Return the [x, y] coordinate for the center point of the cell that contains the specified text.  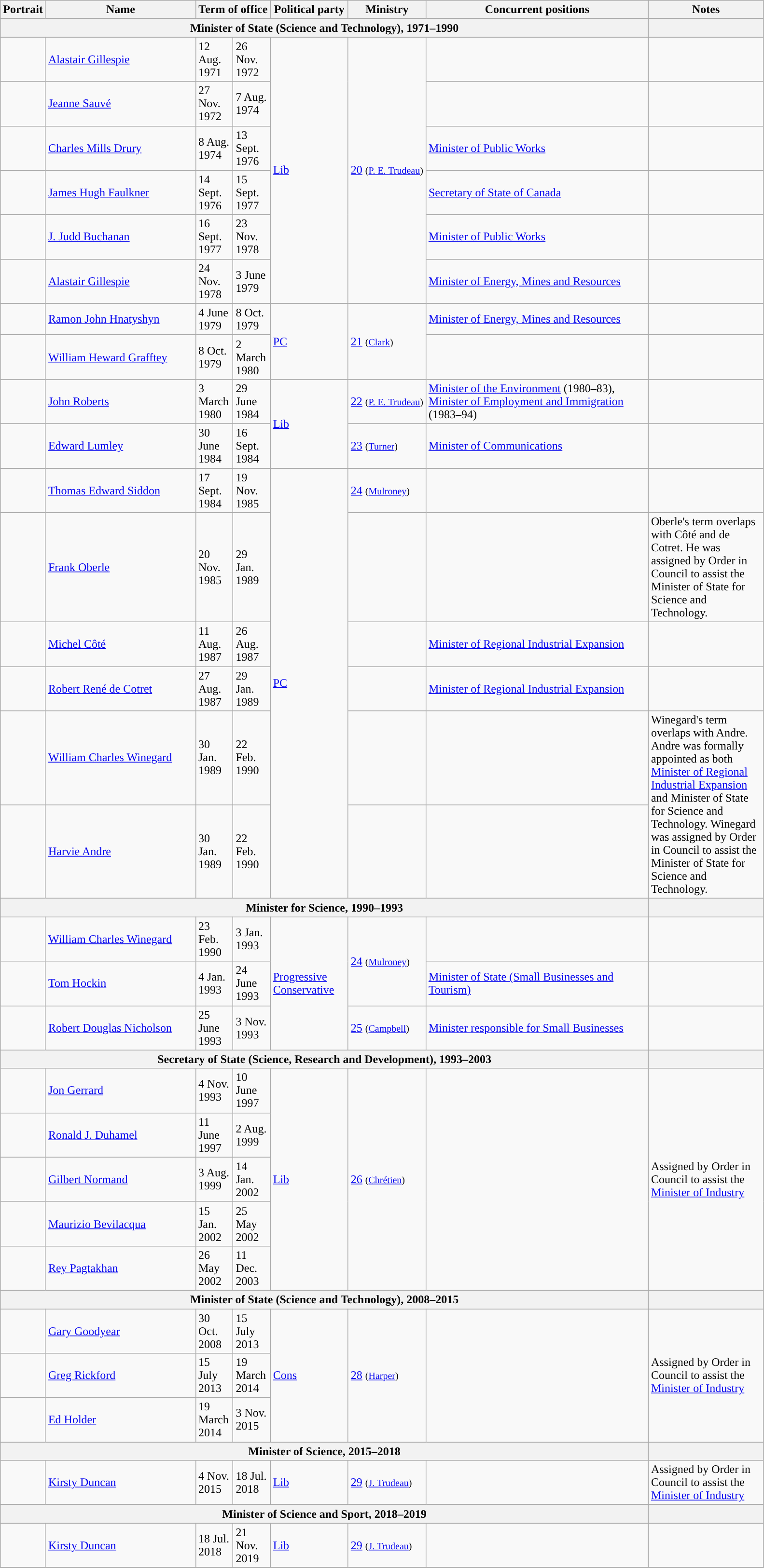
4 Nov. 1993 [214, 1091]
Oberle's term overlaps with Côté and de Cotret. He was assigned by Order in Council to assist the Minister of State for Science and Technology. [706, 567]
30 June 1984 [214, 446]
Minister of State (Small Businesses and Tourism) [537, 983]
26 Nov. 1972 [252, 59]
21 (Clark) [387, 341]
3 June 1979 [252, 281]
Cons [309, 1376]
23 (Turner) [387, 446]
Gilbert Normand [121, 1179]
16 Sept. 1977 [214, 237]
Harvie Andre [121, 852]
Minister for Science, 1990–1993 [324, 908]
J. Judd Buchanan [121, 237]
Frank Oberle [121, 567]
25 May 2002 [252, 1224]
7 Aug. 1974 [252, 104]
3 Jan. 1993 [252, 939]
3 March 1980 [214, 401]
12 Aug. 1971 [214, 59]
4 Nov. 2015 [214, 1483]
Ramon John Hnatyshyn [121, 319]
Jon Gerrard [121, 1091]
10 June 1997 [252, 1091]
Ronald J. Duhamel [121, 1135]
30 Oct. 2008 [214, 1331]
Thomas Edward Siddon [121, 490]
14 Sept. 1976 [214, 192]
26 Aug. 1987 [252, 644]
Robert René de Cotret [121, 689]
3 Aug. 1999 [214, 1179]
24 Nov. 1978 [214, 281]
Name [121, 10]
Concurrent positions [537, 10]
26 (Chrétien) [387, 1179]
James Hugh Faulkner [121, 192]
Ministry [387, 10]
Progressive Conservative [309, 983]
Michel Côté [121, 644]
Robert Douglas Nicholson [121, 1028]
3 Nov. 2015 [252, 1420]
14 Jan. 2002 [252, 1179]
4 Jan. 1993 [214, 983]
3 Nov. 1993 [252, 1028]
15 Jan. 2002 [214, 1224]
27 Aug. 1987 [214, 689]
John Roberts [121, 401]
20 Nov. 1985 [214, 567]
Term of office [233, 10]
William Heward Grafftey [121, 357]
20 (P. E. Trudeau) [387, 170]
Minister of the Environment (1980–83), Minister of Employment and Immigration (1983–94) [537, 401]
Minister of Science and Sport, 2018–2019 [324, 1514]
25 June 1993 [214, 1028]
Gary Goodyear [121, 1331]
15 Sept. 1977 [252, 192]
Minister of Communications [537, 446]
24 June 1993 [252, 983]
23 Nov. 1978 [252, 237]
Ed Holder [121, 1420]
Secretary of State (Science, Research and Development), 1993–2003 [324, 1059]
Secretary of State of Canada [537, 192]
4 June 1979 [214, 319]
Minister of State (Science and Technology), 2008–2015 [324, 1299]
Minister responsible for Small Businesses [537, 1028]
23 Feb. 1990 [214, 939]
Notes [706, 10]
19 Nov. 1985 [252, 490]
25 (Campbell) [387, 1028]
27 Nov. 1972 [214, 104]
Portrait [23, 10]
Charles Mills Drury [121, 148]
Jeanne Sauvé [121, 104]
21 Nov. 2019 [252, 1545]
Maurizio Bevilacqua [121, 1224]
11 June 1997 [214, 1135]
8 Aug. 1974 [214, 148]
2 March 1980 [252, 357]
22 (P. E. Trudeau) [387, 401]
Tom Hockin [121, 983]
Minister of State (Science and Technology), 1971–1990 [324, 28]
16 Sept. 1984 [252, 446]
Rey Pagtakhan [121, 1268]
28 (Harper) [387, 1376]
Political party [309, 10]
Edward Lumley [121, 446]
11 Aug. 1987 [214, 644]
Greg Rickford [121, 1376]
17 Sept. 1984 [214, 490]
11 Dec. 2003 [252, 1268]
13 Sept. 1976 [252, 148]
2 Aug. 1999 [252, 1135]
29 June 1984 [252, 401]
26 May 2002 [214, 1268]
Minister of Science, 2015–2018 [324, 1451]
